For the text-containing cell, return its midpoint in (X, Y) coordinate format. 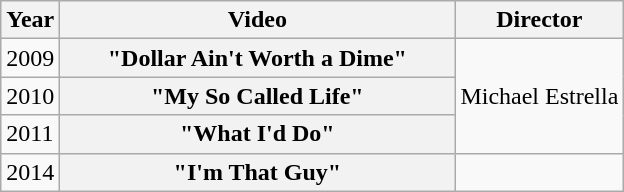
2009 (30, 58)
Year (30, 20)
Director (540, 20)
Michael Estrella (540, 96)
2011 (30, 134)
"Dollar Ain't Worth a Dime" (258, 58)
"My So Called Life" (258, 96)
"I'm That Guy" (258, 172)
"What I'd Do" (258, 134)
2010 (30, 96)
Video (258, 20)
2014 (30, 172)
